From the cell containing the given text, extract its center point as (x, y) coordinate. 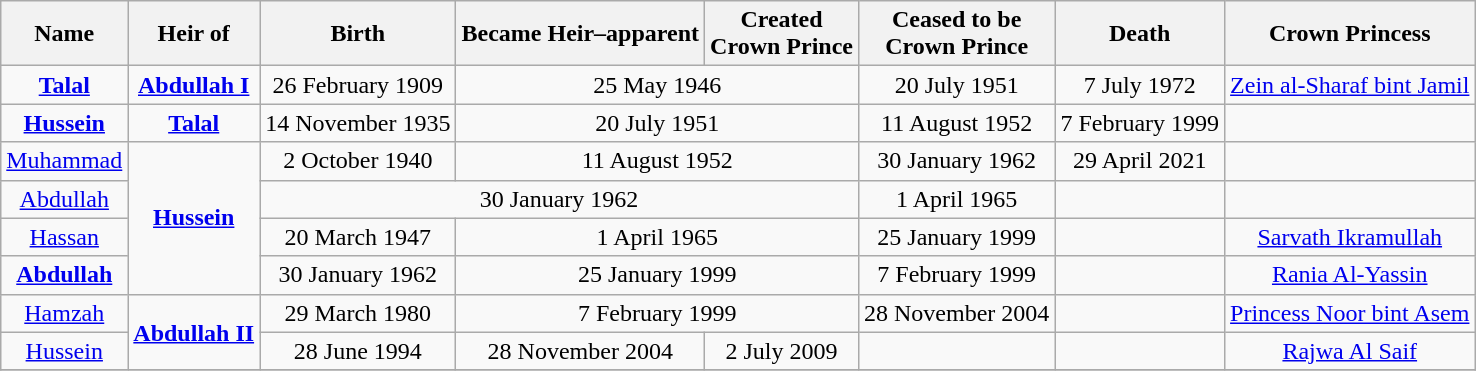
Rajwa Al Saif (1350, 351)
29 March 1980 (358, 313)
20 March 1947 (358, 237)
Crown Princess (1350, 34)
Sarvath Ikramullah (1350, 237)
Ceased to beCrown Prince (956, 34)
Death (1140, 34)
28 June 1994 (358, 351)
Rania Al-Yassin (1350, 275)
2 July 2009 (782, 351)
26 February 1909 (358, 85)
Birth (358, 34)
2 October 1940 (358, 161)
Princess Noor bint Asem (1350, 313)
Name (64, 34)
Abdullah I (194, 85)
Muhammad (64, 161)
CreatedCrown Prince (782, 34)
29 April 2021 (1140, 161)
Hamzah (64, 313)
Zein al-Sharaf bint Jamil (1350, 85)
14 November 1935 (358, 123)
25 May 1946 (658, 85)
Hassan (64, 237)
7 July 1972 (1140, 85)
Became Heir–apparent (580, 34)
Heir of (194, 34)
Abdullah II (194, 332)
